Output the [X, Y] coordinate of the center of the cell containing the given text.  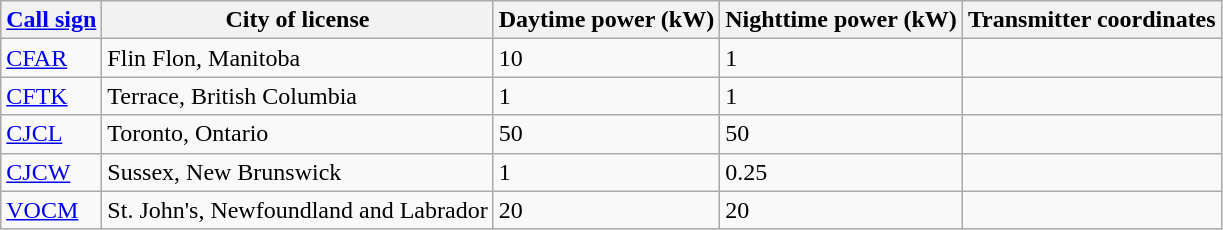
Flin Flon, Manitoba [298, 58]
Transmitter coordinates [1092, 20]
Toronto, Ontario [298, 134]
VOCM [52, 210]
CJCW [52, 172]
Sussex, New Brunswick [298, 172]
Terrace, British Columbia [298, 96]
Daytime power (kW) [606, 20]
CJCL [52, 134]
St. John's, Newfoundland and Labrador [298, 210]
CFAR [52, 58]
Nighttime power (kW) [842, 20]
City of license [298, 20]
10 [606, 58]
Call sign [52, 20]
0.25 [842, 172]
CFTK [52, 96]
